Output the (x, y) coordinate of the center of the cell containing the given text.  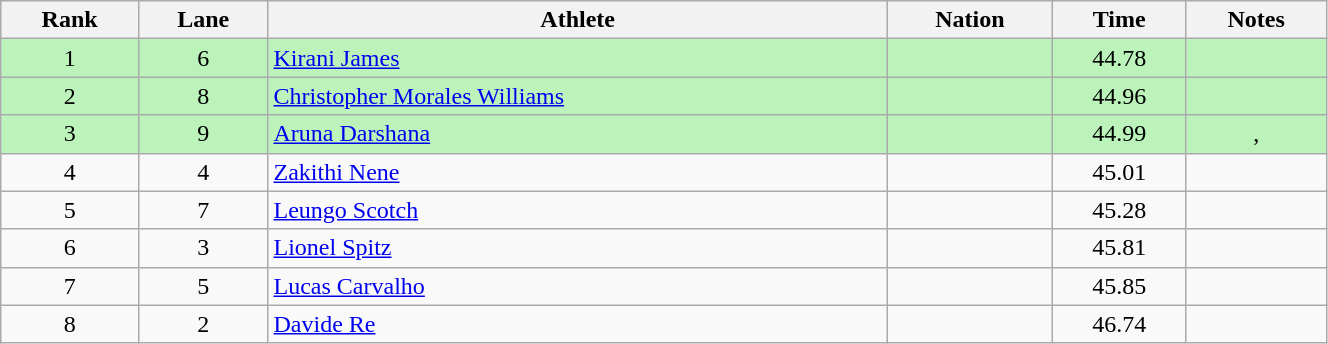
44.99 (1119, 134)
Lionel Spitz (578, 248)
Aruna Darshana (578, 134)
9 (204, 134)
45.85 (1119, 286)
Notes (1256, 20)
1 (70, 58)
46.74 (1119, 324)
Davide Re (578, 324)
Leungo Scotch (578, 210)
Time (1119, 20)
, (1256, 134)
Zakithi Nene (578, 172)
Athlete (578, 20)
45.01 (1119, 172)
44.78 (1119, 58)
45.28 (1119, 210)
45.81 (1119, 248)
Lucas Carvalho (578, 286)
Rank (70, 20)
Nation (970, 20)
44.96 (1119, 96)
Christopher Morales Williams (578, 96)
Kirani James (578, 58)
Lane (204, 20)
